Search for the cell housing the specified text and yield its [X, Y] center coordinate. 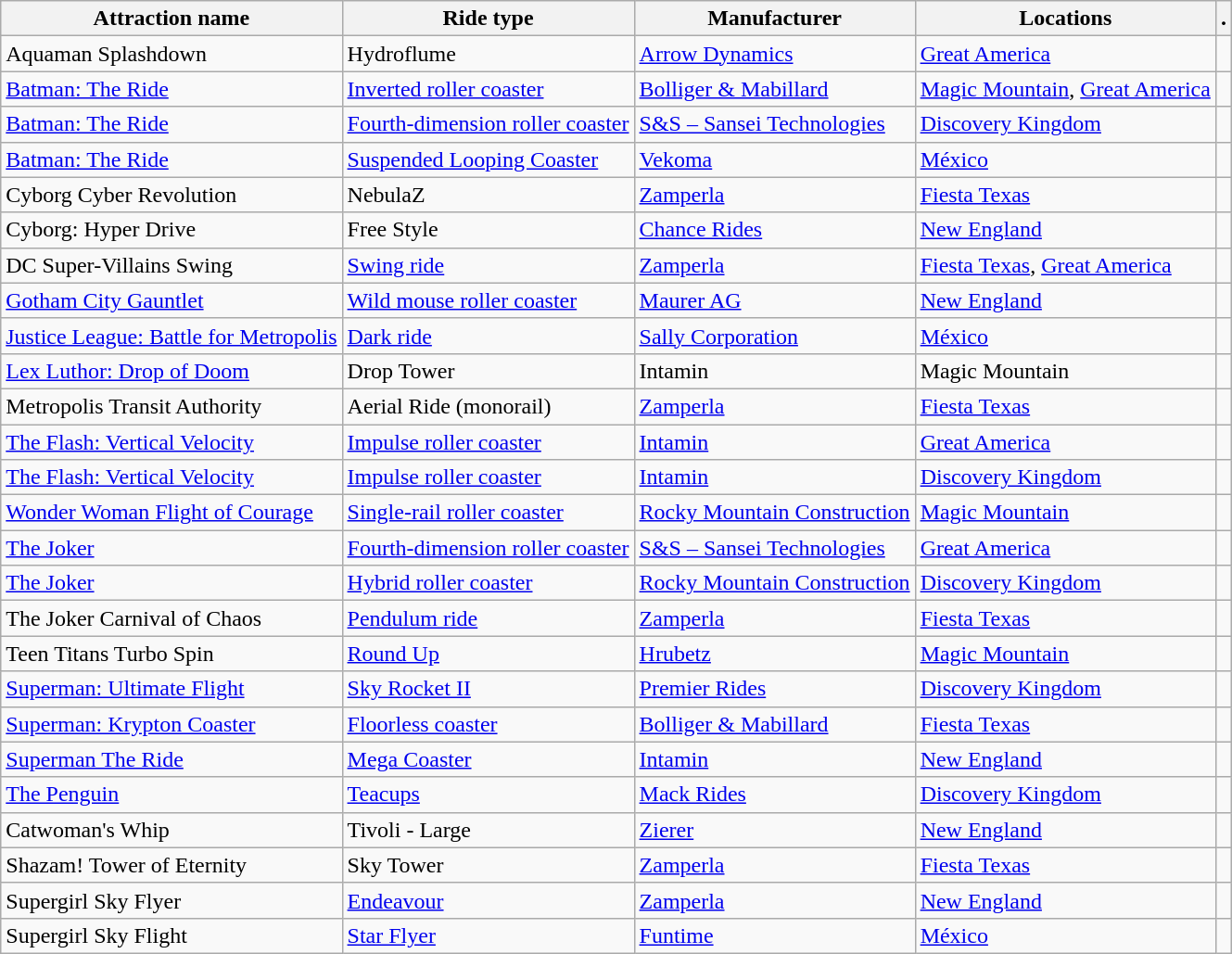
Hybrid roller coaster [488, 583]
Wild mouse roller coaster [488, 300]
Zierer [775, 830]
Sky Tower [488, 865]
Round Up [488, 654]
Suspended Looping Coaster [488, 159]
Star Flyer [488, 935]
Free Style [488, 230]
Endeavour [488, 900]
Supergirl Sky Flight [171, 935]
Teacups [488, 795]
Wonder Woman Flight of Courage [171, 513]
Dark ride [488, 336]
Maurer AG [775, 300]
Superman: Ultimate Flight [171, 689]
Lex Luthor: Drop of Doom [171, 371]
Superman: Krypton Coaster [171, 724]
Hrubetz [775, 654]
Single-rail roller coaster [488, 513]
Premier Rides [775, 689]
Cyborg Cyber Revolution [171, 195]
Cyborg: Hyper Drive [171, 230]
Magic Mountain, Great America [1065, 89]
Pendulum ride [488, 618]
Justice League: Battle for Metropolis [171, 336]
The Joker Carnival of Chaos [171, 618]
Mack Rides [775, 795]
Floorless coaster [488, 724]
NebulaZ [488, 195]
Funtime [775, 935]
Supergirl Sky Flyer [171, 900]
Gotham City Gauntlet [171, 300]
DC Super-Villains Swing [171, 265]
Metropolis Transit Authority [171, 406]
Drop Tower [488, 371]
Ride type [488, 19]
Teen Titans Turbo Spin [171, 654]
Hydroflume [488, 54]
Superman The Ride [171, 759]
Sally Corporation [775, 336]
Sky Rocket II [488, 689]
Fiesta Texas, Great America [1065, 265]
Shazam! Tower of Eternity [171, 865]
Chance Rides [775, 230]
Vekoma [775, 159]
Tivoli - Large [488, 830]
Catwoman's Whip [171, 830]
Manufacturer [775, 19]
Swing ride [488, 265]
Mega Coaster [488, 759]
The Penguin [171, 795]
Locations [1065, 19]
. [1224, 19]
Inverted roller coaster [488, 89]
Aerial Ride (monorail) [488, 406]
Arrow Dynamics [775, 54]
Aquaman Splashdown [171, 54]
Attraction name [171, 19]
